Capture the cell that displays the provided text and extract its (X, Y) central coordinate. 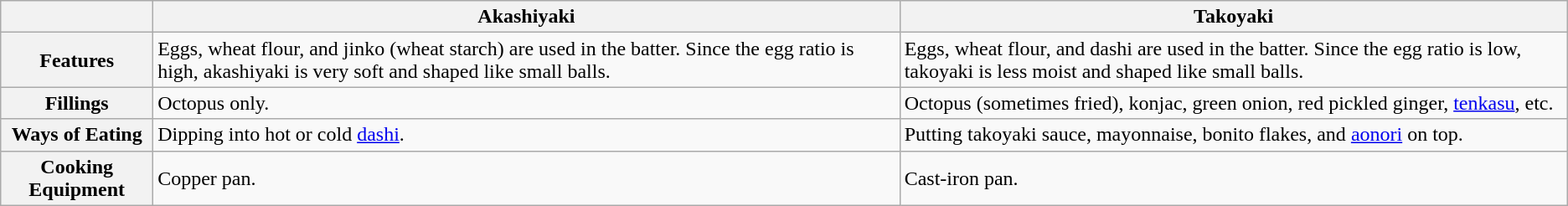
Cooking Equipment (77, 178)
Octopus only. (526, 103)
Features (77, 60)
Octopus (sometimes fried), konjac, green onion, red pickled ginger, tenkasu, etc. (1233, 103)
Ways of Eating (77, 135)
Eggs, wheat flour, and jinko (wheat starch) are used in the batter. Since the egg ratio is high, akashiyaki is very soft and shaped like small balls. (526, 60)
Takoyaki (1233, 17)
Fillings (77, 103)
Akashiyaki (526, 17)
Eggs, wheat flour, and dashi are used in the batter. Since the egg ratio is low, takoyaki is less moist and shaped like small balls. (1233, 60)
Dipping into hot or cold dashi. (526, 135)
Cast-iron pan. (1233, 178)
Putting takoyaki sauce, mayonnaise, bonito flakes, and aonori on top. (1233, 135)
Copper pan. (526, 178)
